Pinpoint the cell where the given text exists, returning its (x, y) midpoint coordinate. 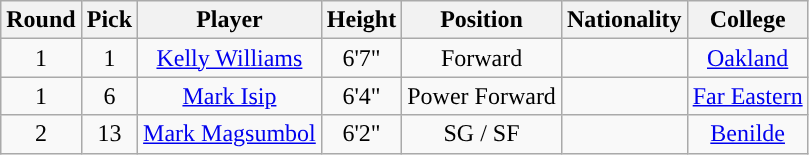
Height (361, 20)
Pick (109, 20)
SG / SF (482, 134)
Round (41, 20)
6'4" (361, 96)
6'2" (361, 134)
6'7" (361, 58)
6 (109, 96)
Player (230, 20)
13 (109, 134)
Nationality (624, 20)
Oakland (748, 58)
2 (41, 134)
Power Forward (482, 96)
Position (482, 20)
Far Eastern (748, 96)
Mark Isip (230, 96)
Kelly Williams (230, 58)
Mark Magsumbol (230, 134)
Forward (482, 58)
Benilde (748, 134)
College (748, 20)
